Output the (x, y) coordinate of the center of the cell containing the given text.  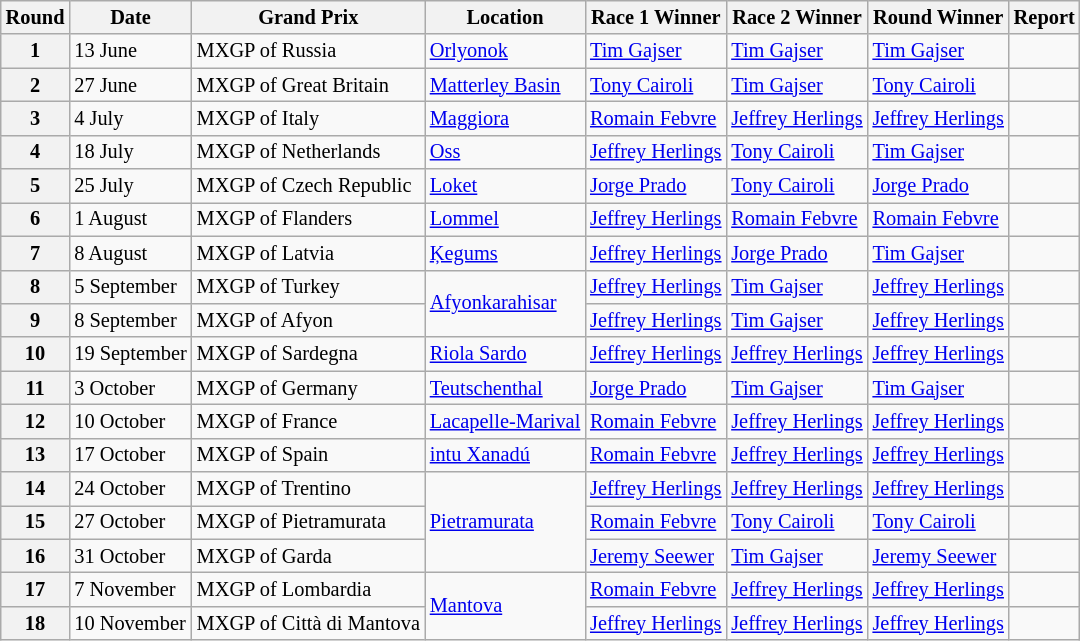
4 (36, 152)
12 (36, 421)
Orlyonok (505, 51)
Afyonkarahisar (505, 304)
Matterley Basin (505, 85)
10 (36, 354)
Round Winner (938, 17)
Oss (505, 152)
MXGP of Spain (308, 455)
31 October (130, 556)
MXGP of Italy (308, 118)
19 September (130, 354)
MXGP of Sardegna (308, 354)
27 October (130, 522)
18 (36, 623)
8 August (130, 253)
Race 2 Winner (796, 17)
11 (36, 388)
14 (36, 489)
Mantova (505, 606)
5 (36, 186)
MXGP of Czech Republic (308, 186)
25 July (130, 186)
1 August (130, 219)
MXGP of Great Britain (308, 85)
Ķegums (505, 253)
3 (36, 118)
9 (36, 320)
15 (36, 522)
5 September (130, 287)
MXGP of Trentino (308, 489)
8 (36, 287)
Riola Sardo (505, 354)
MXGP of Russia (308, 51)
MXGP of Latvia (308, 253)
7 November (130, 589)
MXGP of Netherlands (308, 152)
10 October (130, 421)
MXGP of Afyon (308, 320)
17 October (130, 455)
24 October (130, 489)
8 September (130, 320)
4 July (130, 118)
27 June (130, 85)
Lommel (505, 219)
Date (130, 17)
18 July (130, 152)
1 (36, 51)
MXGP of Pietramurata (308, 522)
13 (36, 455)
6 (36, 219)
Lacapelle-Marival (505, 421)
Loket (505, 186)
16 (36, 556)
MXGP of Turkey (308, 287)
Pietramurata (505, 522)
MXGP of Lombardia (308, 589)
13 June (130, 51)
7 (36, 253)
MXGP of France (308, 421)
Race 1 Winner (656, 17)
Report (1044, 17)
2 (36, 85)
MXGP of Garda (308, 556)
Round (36, 17)
MXGP of Germany (308, 388)
3 October (130, 388)
Teutschenthal (505, 388)
10 November (130, 623)
17 (36, 589)
MXGP of Flanders (308, 219)
Maggiora (505, 118)
intu Xanadú (505, 455)
Location (505, 17)
Grand Prix (308, 17)
MXGP of Città di Mantova (308, 623)
